Identify which cell holds the provided text, then report its [X, Y] central coordinate. 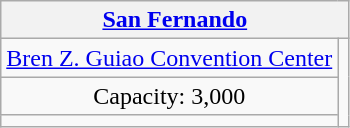
Capacity: 3,000 [170, 96]
San Fernando [175, 20]
Bren Z. Guiao Convention Center [170, 58]
